Extract the [x, y] coordinate from the center of the cell holding the provided text.  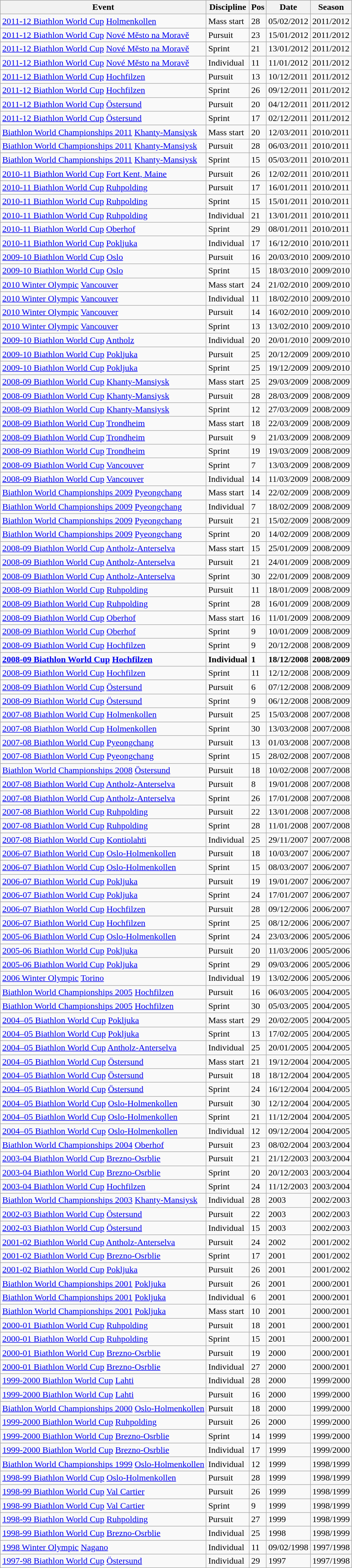
15/02/2009 [288, 520]
09/12/2011 [288, 90]
1998 Winter Olympic Nagano [104, 1547]
09/03/2006 [288, 964]
Pos [258, 7]
17/02/2005 [288, 1034]
18/12/2004 [288, 1076]
13/02/2010 [288, 326]
10/01/2009 [288, 632]
2002 [288, 1242]
20/12/2008 [288, 645]
12/12/2004 [288, 1103]
29/03/2009 [288, 382]
05/02/2012 [288, 21]
27/03/2009 [288, 410]
Event [104, 7]
2001-02 Biathlon World Cup Brezno-Osrblie [104, 1256]
09/12/2006 [288, 909]
20/01/2010 [288, 340]
1998 [288, 1533]
21/12/2003 [288, 1159]
22/01/2009 [288, 576]
10/02/2008 [288, 770]
21/02/2010 [288, 285]
10/03/2007 [288, 854]
13/02/2006 [288, 978]
Biathlon World Championships 2004 Oberhof [104, 1145]
11/12/2004 [288, 1117]
10 [258, 1311]
25/01/2009 [288, 548]
15/01/2012 [288, 35]
1998-99 Biathlon World Cup Oslo-Holmenkollen [104, 1478]
2010-11 Biathlon World Cup Fort Kent, Maine [104, 174]
18/02/2009 [288, 507]
20/01/2005 [288, 1048]
05/03/2005 [288, 1006]
16/12/2004 [288, 1089]
09/12/2004 [288, 1131]
19/12/2009 [288, 368]
06/03/2005 [288, 992]
20/12/2009 [288, 354]
21/03/2009 [288, 437]
2004–05 Biathlon World Cup Antholz-Anterselva [104, 1048]
Discipline [228, 7]
16/02/2010 [288, 312]
29/11/2007 [288, 839]
05/03/2011 [288, 160]
22/02/2009 [288, 493]
20/03/2010 [288, 257]
8 [258, 784]
06/03/2011 [288, 146]
2001-02 Biathlon World Cup Antholz-Anterselva [104, 1242]
16/01/2011 [288, 188]
28/02/2008 [288, 756]
1998-99 Biathlon World Cup Brezno-Osrblie [104, 1533]
08/02/2004 [288, 1145]
09/02/1998 [288, 1547]
13/03/2008 [288, 729]
16/12/2010 [288, 243]
2007-08 Biathlon World Cup Kontiolahti [104, 839]
2001-02 Biathlon World Cup Pokljuka [104, 1269]
13/03/2009 [288, 465]
08/01/2011 [288, 229]
12/03/2011 [288, 132]
08/03/2007 [288, 867]
01/03/2008 [288, 742]
16/01/2009 [288, 604]
2011-12 Biathlon World Cup Holmenkollen [104, 21]
13/01/2011 [288, 215]
13/01/2012 [288, 49]
18/03/2010 [288, 271]
28/03/2009 [288, 395]
10/12/2011 [288, 77]
02/12/2011 [288, 118]
2009-10 Biathlon World Cup Antholz [104, 340]
11/01/2008 [288, 826]
24/01/2009 [288, 562]
18/12/2008 [288, 659]
1997 [288, 1561]
07/12/2008 [288, 687]
2010-11 Biathlon World Cup Oberhof [104, 229]
11/03/2006 [288, 951]
2003-04 Biathlon World Cup Hochfilzen [104, 1186]
20/12/2003 [288, 1173]
11/01/2009 [288, 618]
19/01/2007 [288, 881]
15/01/2011 [288, 202]
Biathlon World Championships 1999 Oslo-Holmenkollen [104, 1464]
11/01/2012 [288, 63]
2005-06 Biathlon World Cup Oslo-Holmenkollen [104, 937]
18/02/2010 [288, 299]
08/12/2006 [288, 923]
1999-2000 Biathlon World Cup Ruhpolding [104, 1422]
Biathlon World Championships 2000 Oslo-Holmenkollen [104, 1408]
Date [288, 7]
19/03/2009 [288, 451]
04/12/2011 [288, 104]
2010-11 Biathlon World Cup Pokljuka [104, 243]
Biathlon World Championships 2008 Östersund [104, 770]
2006 Winter Olympic Torino [104, 978]
22/03/2009 [288, 424]
13/01/2008 [288, 812]
Season [331, 7]
12/02/2011 [288, 174]
15/03/2008 [288, 715]
1998-99 Biathlon World Cup Ruhpolding [104, 1520]
14/02/2009 [288, 534]
06/12/2008 [288, 701]
1 [258, 659]
Biathlon World Championships 2003 Khanty-Mansiysk [104, 1200]
12/12/2008 [288, 673]
19/01/2008 [288, 784]
11/12/2003 [288, 1186]
19/12/2004 [288, 1062]
23/03/2006 [288, 937]
20/02/2005 [288, 1020]
11/03/2009 [288, 479]
18/01/2009 [288, 590]
17/01/2008 [288, 798]
1997-98 Biathlon World Cup Östersund [104, 1561]
17/01/2007 [288, 895]
